Search for the cell housing the specified text and yield its (x, y) center coordinate. 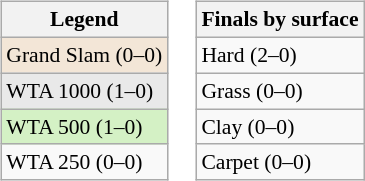
WTA 1000 (1–0) (84, 91)
Legend (84, 20)
Carpet (0–0) (280, 162)
Grand Slam (0–0) (84, 55)
Finals by surface (280, 20)
Grass (0–0) (280, 91)
Clay (0–0) (280, 127)
Hard (2–0) (280, 55)
WTA 500 (1–0) (84, 127)
WTA 250 (0–0) (84, 162)
